Return [x, y] of the center of cell containing provided text 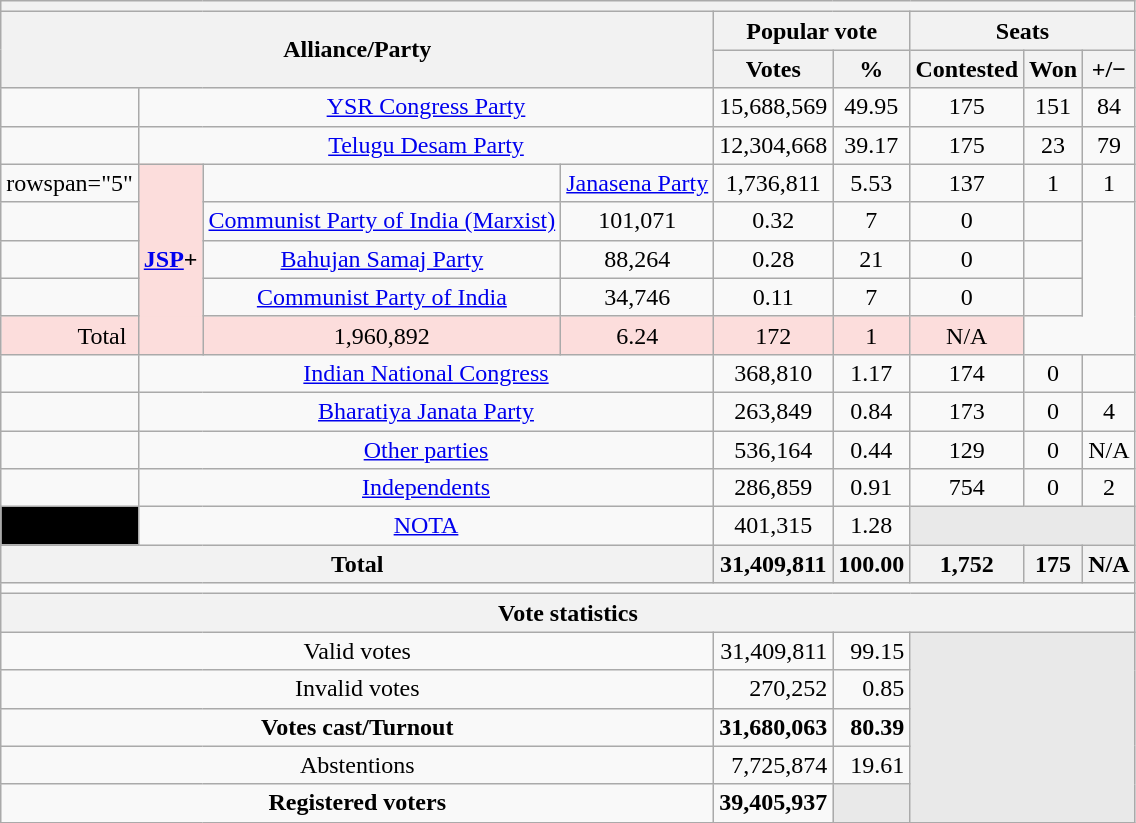
754 [967, 488]
49.95 [872, 107]
6.24 [638, 335]
rowspan="5" [70, 183]
0.44 [872, 449]
100.00 [872, 564]
173 [967, 411]
137 [967, 183]
1,960,892 [382, 335]
39,405,937 [774, 803]
Won [1054, 69]
Janasena Party [638, 183]
7,725,874 [774, 765]
0.84 [872, 411]
151 [1054, 107]
23 [1054, 145]
401,315 [774, 526]
1.28 [872, 526]
84 [1109, 107]
2 [1109, 488]
Abstentions [358, 765]
Votes [774, 69]
Contested [967, 69]
Independents [426, 488]
19.61 [872, 765]
0.91 [872, 488]
Indian National Congress [426, 373]
YSR Congress Party [426, 107]
Bahujan Samaj Party [382, 259]
31,680,063 [774, 727]
0.85 [872, 689]
1,736,811 [774, 183]
12,304,668 [774, 145]
JSP+ [170, 259]
Other parties [426, 449]
79 [1109, 145]
39.17 [872, 145]
536,164 [774, 449]
174 [967, 373]
Bharatiya Janata Party [426, 411]
Telugu Desam Party [426, 145]
80.39 [872, 727]
Communist Party of India [382, 297]
1,752 [967, 564]
Registered voters [358, 803]
+/− [1109, 69]
0.32 [774, 221]
Invalid votes [358, 689]
15,688,569 [774, 107]
88,264 [638, 259]
368,810 [774, 373]
5.53 [872, 183]
NOTA [426, 526]
Seats [1022, 31]
172 [774, 335]
101,071 [638, 221]
4 [1109, 411]
286,859 [774, 488]
129 [967, 449]
Valid votes [358, 651]
Popular vote [812, 31]
21 [872, 259]
Alliance/Party [358, 50]
0.28 [774, 259]
Votes cast/Turnout [358, 727]
% [872, 69]
34,746 [638, 297]
99.15 [872, 651]
270,252 [774, 689]
Communist Party of India (Marxist) [382, 221]
Vote statistics [568, 613]
1.17 [872, 373]
0.11 [774, 297]
263,849 [774, 411]
